Extract the [X, Y] coordinate from the center of the cell holding the provided text.  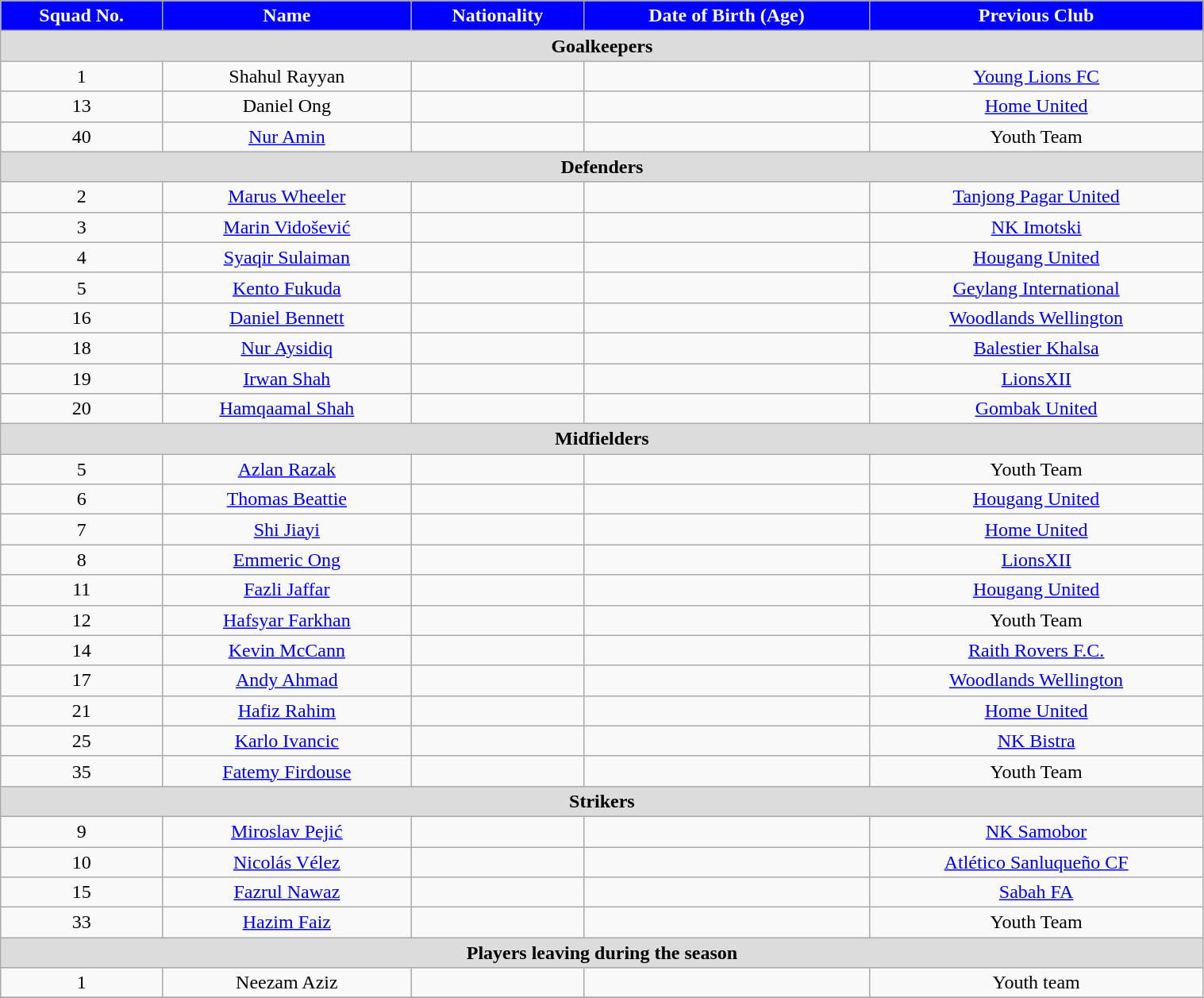
Young Lions FC [1037, 76]
Andy Ahmad [287, 680]
11 [82, 590]
Nur Aysidiq [287, 348]
Name [287, 16]
Nur Amin [287, 137]
Neezam Aziz [287, 983]
Kevin McCann [287, 650]
Azlan Razak [287, 469]
Midfielders [602, 439]
25 [82, 741]
Raith Rovers F.C. [1037, 650]
Squad No. [82, 16]
8 [82, 560]
Hamqaamal Shah [287, 409]
Miroslav Pejić [287, 831]
3 [82, 227]
Syaqir Sulaiman [287, 257]
Daniel Ong [287, 106]
15 [82, 892]
16 [82, 318]
Gombak United [1037, 409]
Thomas Beattie [287, 499]
Goalkeepers [602, 46]
NK Imotski [1037, 227]
10 [82, 861]
17 [82, 680]
Nationality [498, 16]
Hazim Faiz [287, 923]
Marin Vidošević [287, 227]
Youth team [1037, 983]
Shi Jiayi [287, 530]
6 [82, 499]
21 [82, 711]
Karlo Ivancic [287, 741]
Fazli Jaffar [287, 590]
Hafiz Rahim [287, 711]
Fazrul Nawaz [287, 892]
40 [82, 137]
35 [82, 771]
Geylang International [1037, 287]
2 [82, 197]
13 [82, 106]
Shahul Rayyan [287, 76]
Atlético Sanluqueño CF [1037, 861]
Strikers [602, 801]
Date of Birth (Age) [727, 16]
7 [82, 530]
18 [82, 348]
12 [82, 620]
Tanjong Pagar United [1037, 197]
20 [82, 409]
Irwan Shah [287, 379]
Daniel Bennett [287, 318]
Hafsyar Farkhan [287, 620]
Previous Club [1037, 16]
14 [82, 650]
Fatemy Firdouse [287, 771]
Players leaving during the season [602, 953]
NK Bistra [1037, 741]
4 [82, 257]
33 [82, 923]
Kento Fukuda [287, 287]
Defenders [602, 167]
19 [82, 379]
NK Samobor [1037, 831]
Balestier Khalsa [1037, 348]
9 [82, 831]
Marus Wheeler [287, 197]
Nicolás Vélez [287, 861]
Sabah FA [1037, 892]
Emmeric Ong [287, 560]
